For the text-containing cell, return its midpoint in [x, y] coordinate format. 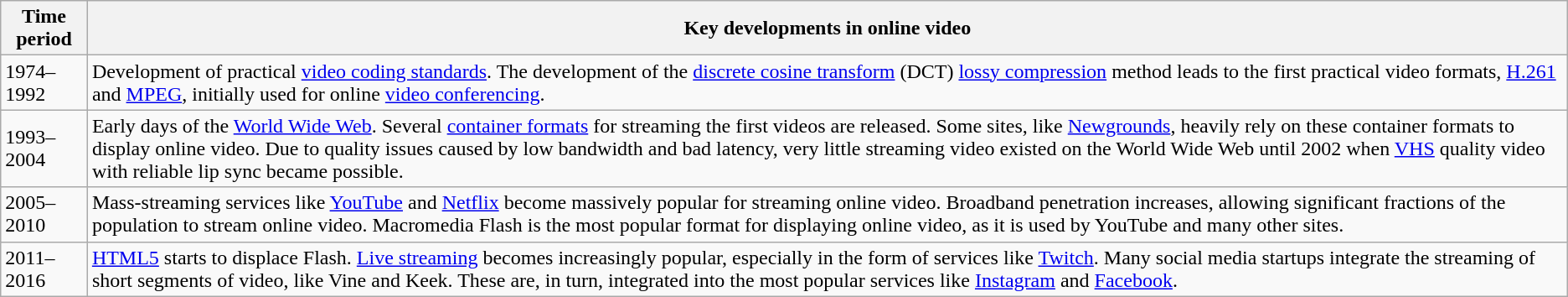
1993–2004 [44, 148]
2005–2010 [44, 215]
1974–1992 [44, 82]
Key developments in online video [828, 29]
2011–2016 [44, 268]
Time period [44, 29]
